Return the [x, y] coordinate for the center point of the cell that contains the specified text.  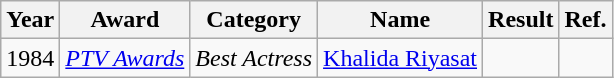
1984 [30, 58]
Name [400, 20]
Award [125, 20]
Best Actress [254, 58]
Khalida Riyasat [400, 58]
Year [30, 20]
PTV Awards [125, 58]
Category [254, 20]
Ref. [586, 20]
Result [521, 20]
